Pinpoint the cell where the given text exists, returning its [X, Y] midpoint coordinate. 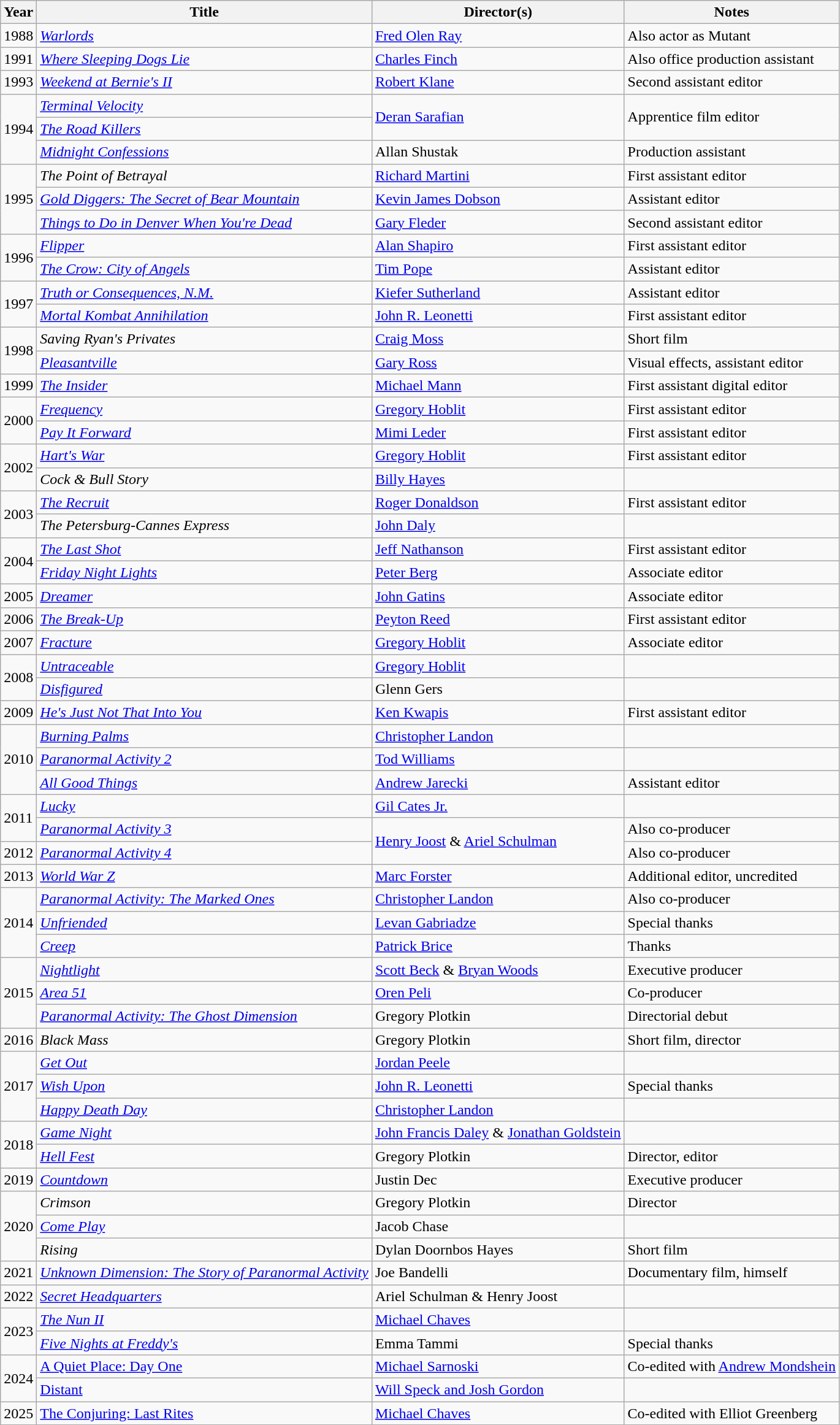
Joe Bandelli [498, 1273]
Game Night [205, 1133]
2022 [18, 1296]
Countdown [205, 1180]
2009 [18, 713]
2024 [18, 1378]
Paranormal Activity 2 [205, 759]
Ariel Schulman & Henry Joost [498, 1296]
Dreamer [205, 596]
Tim Pope [498, 269]
Creep [205, 946]
The Petersburg-Cannes Express [205, 526]
The Road Killers [205, 129]
Title [205, 12]
Unfriended [205, 923]
2012 [18, 853]
Thanks [731, 946]
Visual effects, assistant editor [731, 363]
Alan Shapiro [498, 245]
2021 [18, 1273]
Crimson [205, 1203]
Things to Do in Denver When You're Dead [205, 222]
Peyton Reed [498, 619]
Michael Sarnoski [498, 1366]
Secret Headquarters [205, 1296]
Flipper [205, 245]
2010 [18, 759]
Pleasantville [205, 363]
Lucky [205, 806]
2008 [18, 677]
John Francis Daley & Jonathan Goldstein [498, 1133]
Richard Martini [498, 175]
2006 [18, 619]
Glenn Gers [498, 689]
Notes [731, 12]
2018 [18, 1145]
Weekend at Bernie's II [205, 82]
Black Mass [205, 1040]
1988 [18, 36]
Justin Dec [498, 1180]
Patrick Brice [498, 946]
2014 [18, 923]
John Gatins [498, 596]
Come Play [205, 1226]
Tod Williams [498, 759]
2025 [18, 1413]
Roger Donaldson [498, 502]
Levan Gabriadze [498, 923]
Year [18, 12]
Directorial debut [731, 1016]
John Daly [498, 526]
1997 [18, 304]
Billy Hayes [498, 479]
The Point of Betrayal [205, 175]
Henry Joost & Ariel Schulman [498, 841]
Terminal Velocity [205, 106]
Paranormal Activity: The Ghost Dimension [205, 1016]
2019 [18, 1180]
Jeff Nathanson [498, 549]
The Insider [205, 386]
2016 [18, 1040]
Co-producer [731, 993]
Robert Klane [498, 82]
2011 [18, 818]
Hell Fest [205, 1156]
Director, editor [731, 1156]
Happy Death Day [205, 1110]
Kevin James Dobson [498, 199]
Hart's War [205, 456]
Michael Mann [498, 386]
Deran Sarafian [498, 117]
Craig Moss [498, 339]
A Quiet Place: Day One [205, 1366]
1993 [18, 82]
Gary Ross [498, 363]
The Conjuring: Last Rites [205, 1413]
Allan Shustak [498, 152]
Disfigured [205, 689]
The Nun II [205, 1319]
Gary Fleder [498, 222]
Gil Cates Jr. [498, 806]
2020 [18, 1226]
The Break-Up [205, 619]
The Crow: City of Angels [205, 269]
Paranormal Activity: The Marked Ones [205, 899]
Scott Beck & Bryan Woods [498, 969]
Short film, director [731, 1040]
Charles Finch [498, 59]
Friday Night Lights [205, 572]
Will Speck and Josh Gordon [498, 1389]
Peter Berg [498, 572]
All Good Things [205, 783]
2000 [18, 421]
Burning Palms [205, 736]
Truth or Consequences, N.M. [205, 293]
2002 [18, 467]
2005 [18, 596]
Co-edited with Elliot Greenberg [731, 1413]
Documentary film, himself [731, 1273]
Mimi Leder [498, 432]
Distant [205, 1389]
2004 [18, 561]
2007 [18, 642]
2017 [18, 1086]
Jordan Peele [498, 1063]
Mortal Kombat Annihilation [205, 316]
Midnight Confessions [205, 152]
1999 [18, 386]
Warlords [205, 36]
Emma Tammi [498, 1343]
2013 [18, 876]
Director(s) [498, 12]
1995 [18, 199]
Paranormal Activity 3 [205, 829]
2003 [18, 514]
Jacob Chase [498, 1226]
Production assistant [731, 152]
First assistant digital editor [731, 386]
Five Nights at Freddy's [205, 1343]
2023 [18, 1331]
Marc Forster [498, 876]
Also office production assistant [731, 59]
Fred Olen Ray [498, 36]
1996 [18, 257]
Cock & Bull Story [205, 479]
He's Just Not That Into You [205, 713]
The Last Shot [205, 549]
Pay It Forward [205, 432]
Nightlight [205, 969]
Also actor as Mutant [731, 36]
Get Out [205, 1063]
Ken Kwapis [498, 713]
Saving Ryan's Privates [205, 339]
The Recruit [205, 502]
Area 51 [205, 993]
1998 [18, 351]
Paranormal Activity 4 [205, 853]
Co-edited with Andrew Mondshein [731, 1366]
Untraceable [205, 666]
Additional editor, uncredited [731, 876]
Wish Upon [205, 1086]
Unknown Dimension: The Story of Paranormal Activity [205, 1273]
World War Z [205, 876]
Gold Diggers: The Secret of Bear Mountain [205, 199]
Oren Peli [498, 993]
Andrew Jarecki [498, 783]
Frequency [205, 409]
Kiefer Sutherland [498, 293]
1994 [18, 129]
Apprentice film editor [731, 117]
Director [731, 1203]
2015 [18, 993]
Where Sleeping Dogs Lie [205, 59]
Rising [205, 1250]
Fracture [205, 642]
Dylan Doornbos Hayes [498, 1250]
1991 [18, 59]
